Pinpoint the cell where the given text exists, returning its [X, Y] midpoint coordinate. 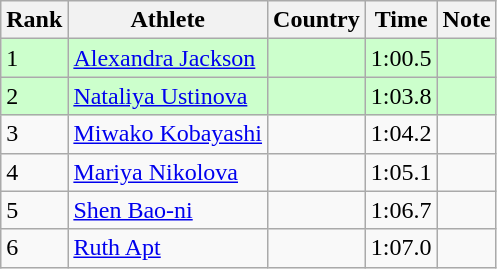
1:00.5 [401, 58]
Miwako Kobayashi [168, 134]
5 [34, 210]
Note [466, 20]
1 [34, 58]
2 [34, 96]
1:03.8 [401, 96]
Nataliya Ustinova [168, 96]
Time [401, 20]
1:06.7 [401, 210]
1:07.0 [401, 248]
Ruth Apt [168, 248]
Mariya Nikolova [168, 172]
3 [34, 134]
Rank [34, 20]
Alexandra Jackson [168, 58]
1:05.1 [401, 172]
Shen Bao-ni [168, 210]
6 [34, 248]
1:04.2 [401, 134]
4 [34, 172]
Athlete [168, 20]
Country [317, 20]
